Detect which cell encompasses the target text, then output its (x, y) center coordinate. 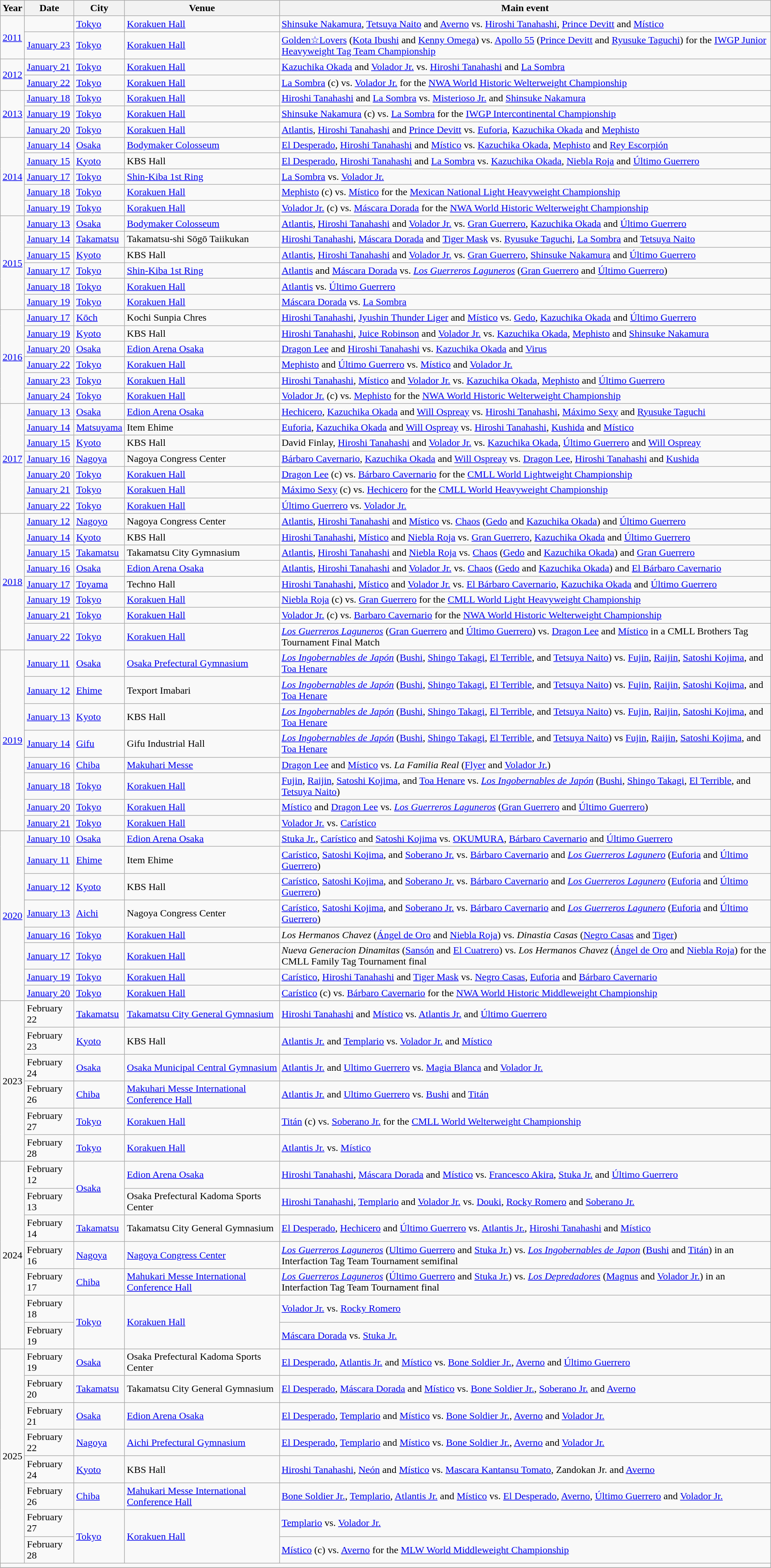
Texport Imabari (202, 690)
Místico and Dragon Lee vs. Los Guerreros Laguneros (Gran Guerrero and Último Guerrero) (525, 807)
Kōch (99, 317)
Volador Jr. (c) vs. Máscara Dorada for the NWA World Historic Welterweight Championship (525, 208)
Atlantis, Hiroshi Tanahashi and Niebla Roja vs. Chaos (Gedo and Kazuchika Okada) and Gran Guerrero (525, 552)
2024 (12, 1255)
2018 (12, 582)
Techno Hall (202, 584)
Místico (c) vs. Averno for the MLW World Middleweight Championship (525, 1549)
Hiroshi Tanahashi, Místico and Niebla Roja vs. Gran Guerrero, Kazuchika Okada and Último Guerrero (525, 537)
Atlantis and Máscara Dorada vs. Los Guerreros Laguneros (Gran Guerrero and Último Guerrero) (525, 270)
Hiroshi Tanahashi, Jyushin Thunder Liger and Místico vs. Gedo, Kazuchika Okada and Último Guerrero (525, 317)
Hiroshi Tanahashi and Místico vs. Atlantis Jr. and Último Guerrero (525, 1014)
2017 (12, 459)
Stuka Jr., Carístico and Satoshi Kojima vs. OKUMURA, Bárbaro Cavernario and Último Guerrero (525, 839)
Aichi (99, 913)
Hiroshi Tanahashi and La Sombra vs. Misterioso Jr. and Shinsuke Nakamura (525, 98)
Makuhari Messe International Conference Hall (202, 1094)
Volador Jr. vs. Rocky Romero (525, 1308)
February 21 (49, 1416)
Máximo Sexy (c) vs. Hechicero for the CMLL World Heavyweight Championship (525, 490)
Hiroshi Tanahashi, Máscara Dorada and Místico vs. Francesco Akira, Stuka Jr. and Último Guerrero (525, 1175)
2015 (12, 263)
2011 (12, 38)
2023 (12, 1081)
Kochi Sunpia Chres (202, 317)
February 23 (49, 1041)
Máscara Dorada vs. La Sombra (525, 302)
Atlantis vs. Último Guerrero (525, 286)
Atlantis Jr. vs. Místico (525, 1148)
La Sombra (c) vs. Volador Jr. for the NWA World Historic Welterweight Championship (525, 83)
Gifu Industrial Hall (202, 743)
Mephisto (c) vs. Místico for the Mexican National Light Heavyweight Championship (525, 192)
Shinsuke Nakamura, Tetsuya Naito and Averno vs. Hiroshi Tanahashi, Prince Devitt and Místico (525, 24)
Templario vs. Volador Jr. (525, 1523)
El Desperado, Máscara Dorada and Místico vs. Bone Soldier Jr., Soberano Jr. and Averno (525, 1389)
Atlantis, Hiroshi Tanahashi and Volador Jr. vs. Gran Guerrero, Kazuchika Okada and Último Guerrero (525, 224)
Toyama (99, 584)
Fujin, Raijin, Satoshi Kojima, and Toa Henare vs. Los Ingobernables de Japón (Bushi, Shingo Takagi, El Terrible, and Tetsuya Naito) (525, 786)
Makuhari Messe (202, 765)
Atlantis, Hiroshi Tanahashi and Prince Devitt vs. Euforia, Kazuchika Okada and Mephisto (525, 130)
Nueva Generacion Dinamitas (Sansón and El Cuatrero) vs. Los Hermanos Chavez (Ángel de Oro and Niebla Roja) for the CMLL Family Tag Tournament final (525, 956)
Takamatsu-shi Sōgō Taiikukan (202, 239)
Atlantis Jr. and Ultimo Guerrero vs. Bushi and Titán (525, 1094)
El Desperado, Atlantis Jr. and Místico vs. Bone Soldier Jr., Averno and Último Guerrero (525, 1363)
February 18 (49, 1308)
Gifu (99, 743)
Los Guerreros Laguneros (Último Guerrero and Stuka Jr.) vs. Los Depredadores (Magnus and Volador Jr.) in an Interfaction Tag Team Tournament final (525, 1282)
Dragon Lee (c) vs. Bárbaro Cavernario for the CMLL World Lightweight Championship (525, 474)
2012 (12, 75)
Volador Jr. (c) vs. Barbaro Cavernario for the NWA World Historic Welterweight Championship (525, 615)
Atlantis Jr. and Ultimo Guerrero vs. Magia Blanca and Volador Jr. (525, 1068)
February 13 (49, 1201)
Bárbaro Cavernario, Kazuchika Okada and Will Ospreay vs. Dragon Lee, Hiroshi Tanahashi and Kushida (525, 459)
2014 (12, 177)
Nagoyo (99, 521)
2013 (12, 114)
Máscara Dorada vs. Stuka Jr. (525, 1335)
2025 (12, 1456)
Volador Jr. (c) vs. Mephisto for the NWA World Historic Welterweight Championship (525, 396)
February 16 (49, 1255)
El Desperado, Hiroshi Tanahashi and La Sombra vs. Kazuchika Okada, Niebla Roja and Último Guerrero (525, 161)
February 20 (49, 1389)
Date (49, 8)
Aichi Prefectural Gymnasium (202, 1442)
Hiroshi Tanahashi, Juice Robinson and Volador Jr. vs. Kazuchika Okada, Mephisto and Shinsuke Nakamura (525, 333)
February 12 (49, 1175)
Los Hermanos Chavez (Ángel de Oro and Niebla Roja) vs. Dinastia Casas (Negro Casas and Tiger) (525, 935)
Hiroshi Tanahashi, Templario and Volador Jr. vs. Douki, Rocky Romero and Soberano Jr. (525, 1201)
Hiroshi Tanahashi, Místico and Volador Jr. vs. Kazuchika Okada, Mephisto and Último Guerrero (525, 380)
Takamatsu City Gymnasium (202, 552)
Titán (c) vs. Soberano Jr. for the CMLL World Welterweight Championship (525, 1121)
Bone Soldier Jr., Templario, Atlantis Jr. and Místico vs. El Desperado, Averno, Último Guerrero and Volador Jr. (525, 1496)
Carístico (c) vs. Bárbaro Cavernario for the NWA World Historic Middleweight Championship (525, 993)
January 24 (49, 396)
Main event (525, 8)
Atlantis, Hiroshi Tanahashi and Místico vs. Chaos (Gedo and Kazuchika Okada) and Último Guerrero (525, 521)
El Desperado, Hechicero and Último Guerrero vs. Atlantis Jr., Hiroshi Tanahashi and Místico (525, 1228)
Los Ingobernables de Japón (Bushi, Shingo Takagi, El Terrible, and Tetsuya Naito) vs Fujin, Raijin, Satoshi Kojima, and Toa Henare (525, 743)
Year (12, 8)
El Desperado, Hiroshi Tanahashi and Místico vs. Kazuchika Okada, Mephisto and Rey Escorpión (525, 145)
February 14 (49, 1228)
Atlantis, Hiroshi Tanahashi and Volador Jr. vs. Gran Guerrero, Shinsuke Nakamura and Último Guerrero (525, 255)
Kazuchika Okada and Volador Jr. vs. Hiroshi Tanahashi and La Sombra (525, 67)
Hiroshi Tanahashi, Neón and Místico vs. Mascara Kantansu Tomato, Zandokan Jr. and Averno (525, 1470)
Carístico, Hiroshi Tanahashi and Tiger Mask vs. Negro Casas, Euforia and Bárbaro Cavernario (525, 977)
Mephisto and Último Guerrero vs. Místico and Volador Jr. (525, 365)
2016 (12, 356)
Osaka Municipal Central Gymnasium (202, 1068)
Hechicero, Kazuchika Okada and Will Ospreay vs. Hiroshi Tanahashi, Máximo Sexy and Ryusuke Taguchi (525, 412)
February 17 (49, 1282)
2020 (12, 916)
Euforia, Kazuchika Okada and Will Ospreay vs. Hiroshi Tanahashi, Kushida and Místico (525, 427)
Dragon Lee and Místico vs. La Familia Real (Flyer and Volador Jr.) (525, 765)
Hiroshi Tanahashi, Místico and Volador Jr. vs. El Bárbaro Cavernario, Kazuchika Okada and Último Guerrero (525, 584)
Los Guerreros Laguneros (Gran Guerrero and Último Guerrero) vs. Dragon Lee and Místico in a CMLL Brothers Tag Tournament Final Match (525, 636)
Venue (202, 8)
Volador Jr. vs. Carístico (525, 823)
Niebla Roja (c) vs. Gran Guerrero for the CMLL World Light Heavyweight Championship (525, 600)
Osaka Prefectural Gymnasium (202, 664)
Atlantis Jr. and Templario vs. Volador Jr. and Místico (525, 1041)
Último Guerrero vs. Volador Jr. (525, 506)
January 10 (49, 839)
Hiroshi Tanahashi, Máscara Dorada and Tiger Mask vs. Ryusuke Taguchi, La Sombra and Tetsuya Naito (525, 239)
Atlantis, Hiroshi Tanahashi and Volador Jr. vs. Chaos (Gedo and Kazuchika Okada) and El Bárbaro Cavernario (525, 568)
City (99, 8)
Matsuyama (99, 427)
David Finlay, Hiroshi Tanahashi and Volador Jr. vs. Kazuchika Okada, Último Guerrero and Will Ospreay (525, 443)
Golden☆Lovers (Kota Ibushi and Kenny Omega) vs. Apollo 55 (Prince Devitt and Ryusuke Taguchi) for the IWGP Junior Heavyweight Tag Team Championship (525, 45)
La Sombra vs. Volador Jr. (525, 177)
Dragon Lee and Hiroshi Tanahashi vs. Kazuchika Okada and Virus (525, 349)
Shinsuke Nakamura (c) vs. La Sombra for the IWGP Intercontinental Championship (525, 114)
2019 (12, 741)
